Output the (X, Y) coordinate of the center of the cell containing the given text.  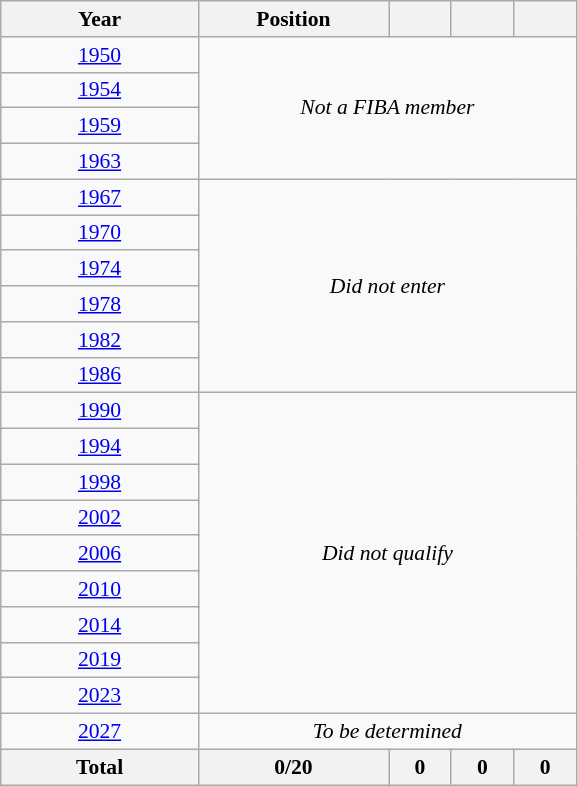
2019 (100, 660)
1998 (100, 482)
2027 (100, 732)
1990 (100, 411)
Total (100, 767)
1982 (100, 340)
1963 (100, 162)
0/20 (293, 767)
Not a FIBA member (387, 108)
2006 (100, 554)
2023 (100, 696)
Position (293, 19)
2014 (100, 625)
1986 (100, 375)
Year (100, 19)
1970 (100, 233)
1978 (100, 304)
2002 (100, 518)
Did not enter (387, 286)
1967 (100, 197)
2010 (100, 589)
1954 (100, 90)
1959 (100, 126)
To be determined (387, 732)
1974 (100, 269)
1950 (100, 55)
Did not qualify (387, 554)
1994 (100, 447)
